Find where the given text appears and provide that cell's center as (x, y) coordinate. 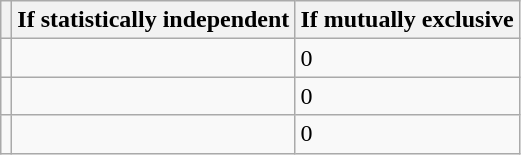
If mutually exclusive (407, 20)
If statistically independent (154, 20)
